Find where the given text appears and provide that cell's center as [x, y] coordinate. 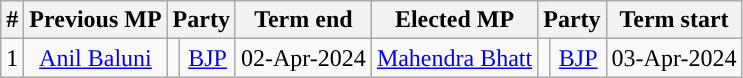
Anil Baluni [96, 58]
# [12, 20]
02-Apr-2024 [303, 58]
Elected MP [454, 20]
Term start [674, 20]
Term end [303, 20]
1 [12, 58]
Previous MP [96, 20]
Mahendra Bhatt [454, 58]
03-Apr-2024 [674, 58]
